Identify which cell holds the provided text, then report its (x, y) central coordinate. 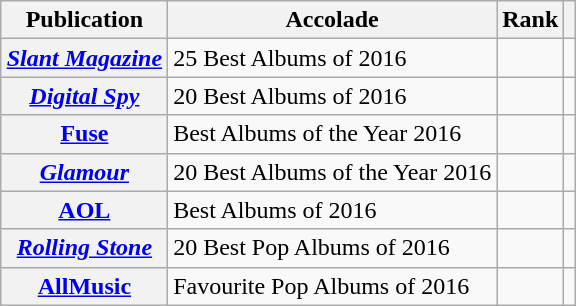
20 Best Albums of 2016 (332, 96)
20 Best Albums of the Year 2016 (332, 172)
AOL (84, 210)
25 Best Albums of 2016 (332, 58)
Fuse (84, 134)
Accolade (332, 20)
Best Albums of the Year 2016 (332, 134)
Best Albums of 2016 (332, 210)
Slant Magazine (84, 58)
Favourite Pop Albums of 2016 (332, 286)
Glamour (84, 172)
Rolling Stone (84, 248)
Digital Spy (84, 96)
AllMusic (84, 286)
20 Best Pop Albums of 2016 (332, 248)
Publication (84, 20)
Rank (530, 20)
